Detect which cell encompasses the target text, then output its (x, y) center coordinate. 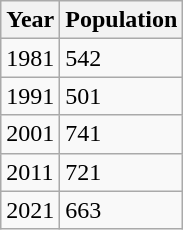
1991 (30, 96)
501 (122, 96)
2001 (30, 134)
542 (122, 58)
1981 (30, 58)
Year (30, 20)
663 (122, 210)
721 (122, 172)
741 (122, 134)
2011 (30, 172)
2021 (30, 210)
Population (122, 20)
